Find where the given text appears and provide that cell's center as (X, Y) coordinate. 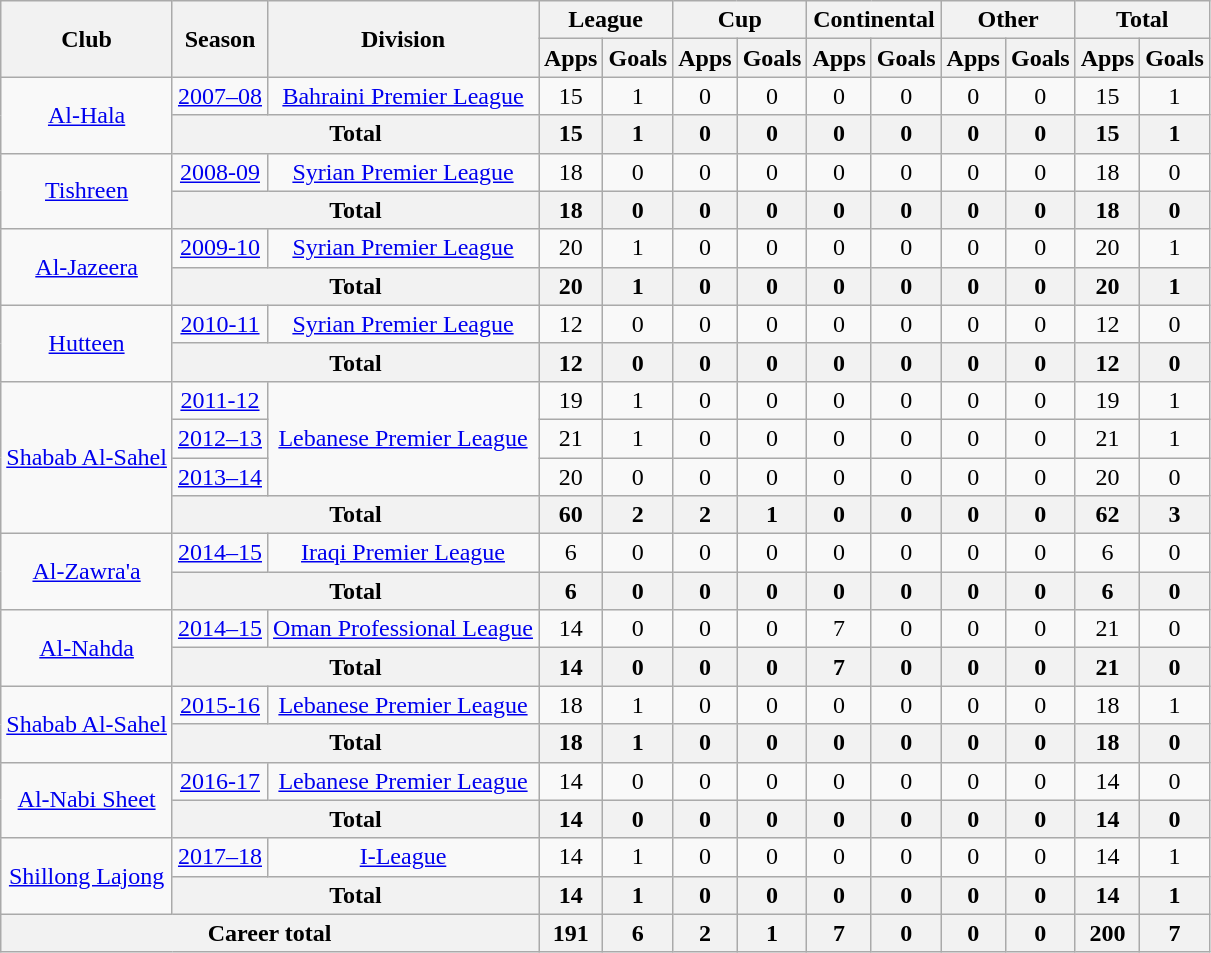
Al-Hala (87, 115)
60 (570, 515)
Other (1008, 20)
2008-09 (220, 172)
Al-Nabi Sheet (87, 800)
Tishreen (87, 191)
Career total (270, 933)
2015-16 (220, 705)
Bahraini Premier League (404, 96)
Oman Professional League (404, 629)
2007–08 (220, 96)
2013–14 (220, 477)
Hutteen (87, 343)
2011-12 (220, 400)
Al-Nahda (87, 648)
League (605, 20)
62 (1107, 515)
Division (404, 39)
Al-Jazeera (87, 267)
2009-10 (220, 248)
2012–13 (220, 438)
Al-Zawra'a (87, 572)
Shillong Lajong (87, 876)
2010-11 (220, 324)
3 (1175, 515)
Continental (874, 20)
2017–18 (220, 857)
Season (220, 39)
2016-17 (220, 781)
Cup (740, 20)
Iraqi Premier League (404, 553)
I-League (404, 857)
Club (87, 39)
191 (570, 933)
200 (1107, 933)
